Locate the cell with the specified text and output its (x, y) center coordinate. 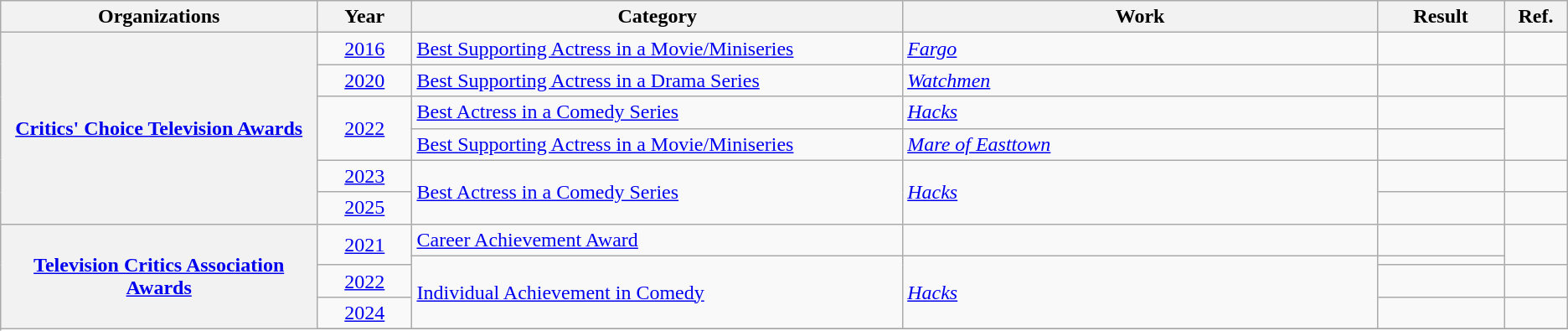
Television Critics Association Awards (159, 277)
Watchmen (1141, 80)
Ref. (1536, 17)
2025 (365, 208)
2024 (365, 313)
Best Supporting Actress in a Drama Series (658, 80)
Career Achievement Award (658, 240)
Result (1441, 17)
Critics' Choice Television Awards (159, 128)
2023 (365, 176)
2020 (365, 80)
Fargo (1141, 49)
Category (658, 17)
Work (1141, 17)
2021 (365, 245)
Individual Achievement in Comedy (658, 292)
Year (365, 17)
Mare of Easttown (1141, 144)
Organizations (159, 17)
2016 (365, 49)
